Detect which cell encompasses the target text, then output its (x, y) center coordinate. 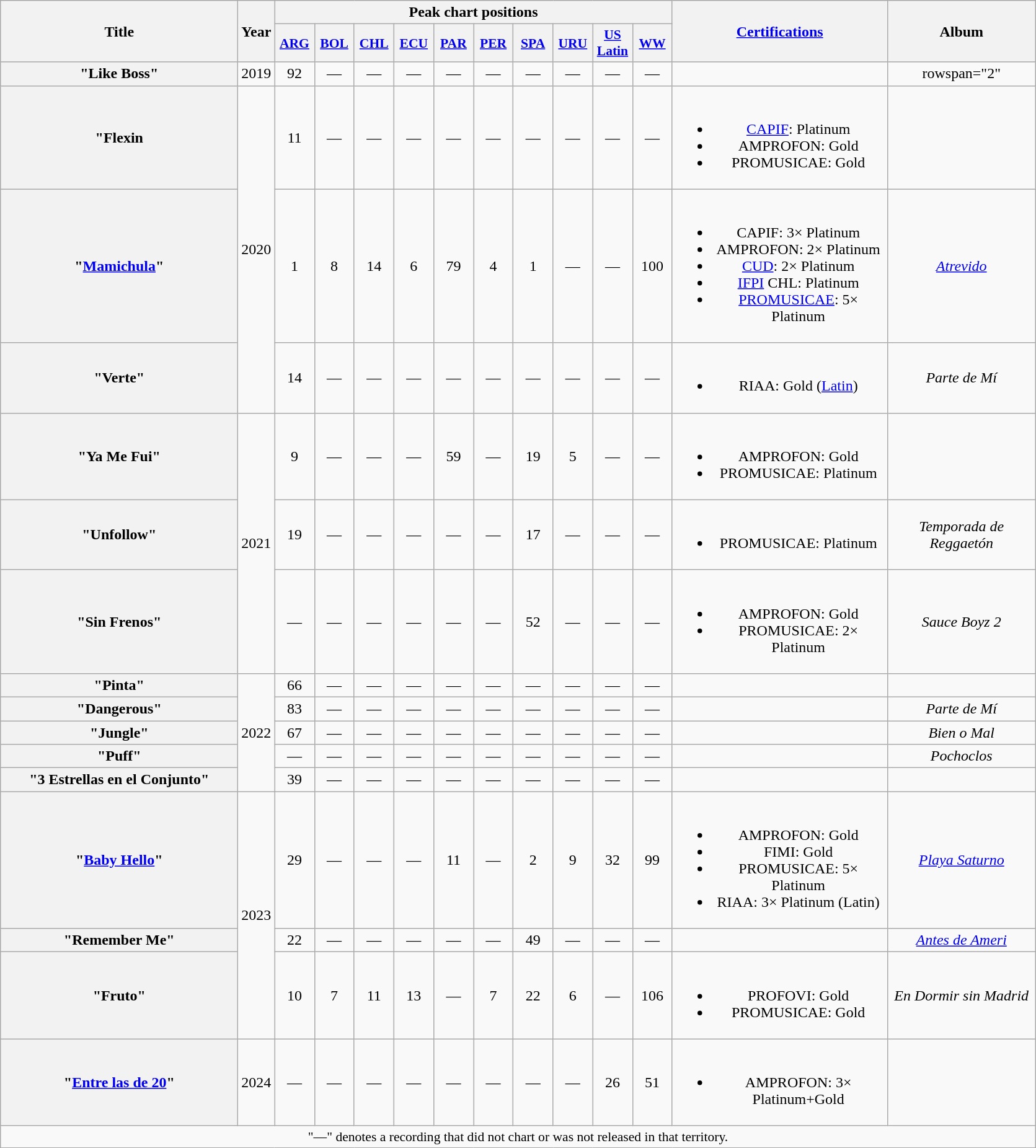
39 (294, 780)
"Verte" (119, 378)
WW (652, 43)
Bien o Mal (961, 732)
ECU (414, 43)
99 (652, 860)
"Baby Hello" (119, 860)
2 (533, 860)
"Pinta" (119, 685)
Playa Saturno (961, 860)
Antes de Ameri (961, 940)
2023 (257, 915)
4 (494, 266)
CAPIF: PlatinumAMPROFON: GoldPROMUSICAE: Gold (780, 138)
17 (533, 534)
SPA (533, 43)
26 (613, 1082)
92 (294, 74)
59 (453, 456)
2024 (257, 1082)
En Dormir sin Madrid (961, 996)
PROMUSICAE: Platinum (780, 534)
"Mamichula" (119, 266)
Atrevido (961, 266)
AMPROFON: GoldPROMUSICAE: Platinum (780, 456)
29 (294, 860)
5 (573, 456)
CAPIF: 3× PlatinumAMPROFON: 2× PlatinumCUD: 2× PlatinumIFPI CHL: PlatinumPROMUSICAE: 5× Platinum (780, 266)
Sauce Boyz 2 (961, 621)
8 (334, 266)
"Jungle" (119, 732)
"Sin Frenos" (119, 621)
Year (257, 31)
BOL (334, 43)
67 (294, 732)
"Remember Me" (119, 940)
83 (294, 709)
32 (613, 860)
AMPROFON: 3× Platinum+Gold (780, 1082)
"Puff" (119, 756)
"3 Estrellas en el Conjunto" (119, 780)
USLatin (613, 43)
URU (573, 43)
CHL (374, 43)
2022 (257, 732)
"Unfollow" (119, 534)
AMPROFON: GoldPROMUSICAE: 2× Platinum (780, 621)
"Ya Me Fui" (119, 456)
49 (533, 940)
"Fruto" (119, 996)
2019 (257, 74)
66 (294, 685)
10 (294, 996)
"Like Boss" (119, 74)
PER (494, 43)
106 (652, 996)
Certifications (780, 31)
Title (119, 31)
ARG (294, 43)
Album (961, 31)
AMPROFON: GoldFIMI: GoldPROMUSICAE: 5× PlatinumRIAA: 3× Platinum (Latin) (780, 860)
rowspan="2" (961, 74)
79 (453, 266)
Pochoclos (961, 756)
Temporada de Reggaetón (961, 534)
2020 (257, 249)
13 (414, 996)
2021 (257, 543)
Peak chart positions (474, 12)
"Dangerous" (119, 709)
100 (652, 266)
PAR (453, 43)
52 (533, 621)
51 (652, 1082)
"Flexin (119, 138)
RIAA: Gold (Latin) (780, 378)
"Entre las de 20" (119, 1082)
"—" denotes a recording that did not chart or was not released in that territory. (518, 1137)
PROFOVI: GoldPROMUSICAE: Gold (780, 996)
